Output the (X, Y) coordinate of the center of the cell containing the given text.  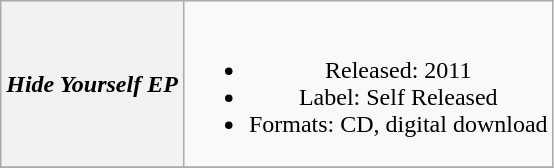
Released: 2011Label: Self ReleasedFormats: CD, digital download (368, 84)
Hide Yourself EP (92, 84)
